Return [X, Y] of the center of cell containing provided text 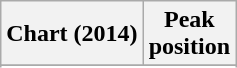
Peakposition [189, 34]
Chart (2014) [72, 34]
